From the cell containing the given text, extract its center point as [X, Y] coordinate. 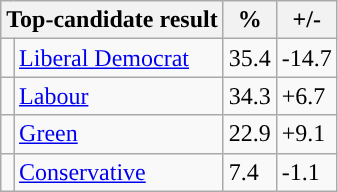
+9.1 [306, 134]
-1.1 [306, 172]
+/- [306, 20]
Green [119, 134]
7.4 [250, 172]
34.3 [250, 96]
22.9 [250, 134]
% [250, 20]
Top-candidate result [112, 20]
Liberal Democrat [119, 58]
Labour [119, 96]
Conservative [119, 172]
-14.7 [306, 58]
+6.7 [306, 96]
35.4 [250, 58]
